Find where the given text appears and provide that cell's center as (x, y) coordinate. 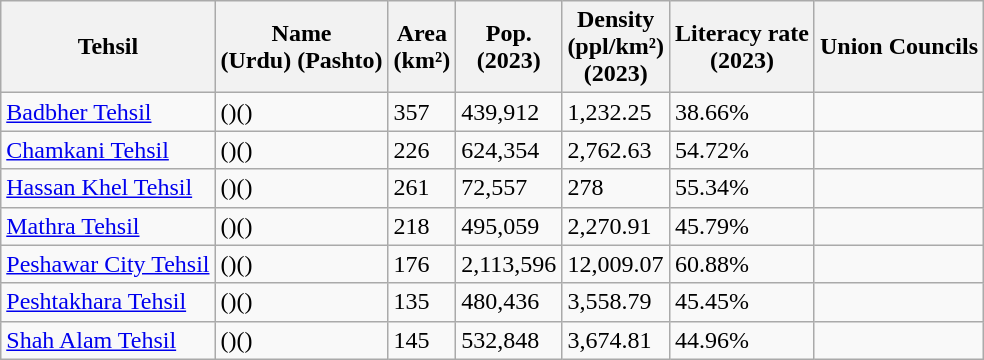
480,436 (509, 302)
Mathra Tehsil (108, 226)
38.66% (742, 112)
218 (422, 226)
135 (422, 302)
624,354 (509, 150)
72,557 (509, 188)
12,009.07 (616, 264)
Density(ppl/km²)(2023) (616, 47)
2,270.91 (616, 226)
45.45% (742, 302)
Tehsil (108, 47)
1,232.25 (616, 112)
532,848 (509, 340)
261 (422, 188)
Area(km²) (422, 47)
Peshawar City Tehsil (108, 264)
45.79% (742, 226)
55.34% (742, 188)
495,059 (509, 226)
357 (422, 112)
60.88% (742, 264)
Name(Urdu) (Pashto) (302, 47)
Union Councils (898, 47)
54.72% (742, 150)
3,558.79 (616, 302)
2,762.63 (616, 150)
439,912 (509, 112)
176 (422, 264)
3,674.81 (616, 340)
Pop.(2023) (509, 47)
278 (616, 188)
Peshtakhara Tehsil (108, 302)
44.96% (742, 340)
Literacy rate(2023) (742, 47)
Hassan Khel Tehsil (108, 188)
145 (422, 340)
Chamkani Tehsil (108, 150)
226 (422, 150)
Shah Alam Tehsil (108, 340)
Badbher Tehsil (108, 112)
2,113,596 (509, 264)
